Return [X, Y] of the center of cell containing provided text 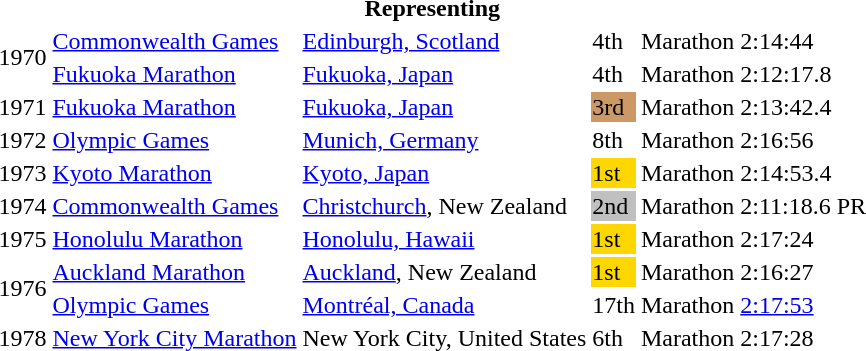
Kyoto, Japan [444, 173]
3rd [614, 107]
Christchurch, New Zealand [444, 206]
Auckland, New Zealand [444, 272]
Kyoto Marathon [174, 173]
Honolulu, Hawaii [444, 239]
2nd [614, 206]
Auckland Marathon [174, 272]
Munich, Germany [444, 140]
Montréal, Canada [444, 305]
Honolulu Marathon [174, 239]
Edinburgh, Scotland [444, 41]
8th [614, 140]
17th [614, 305]
